Find where the given text appears and provide that cell's center as [x, y] coordinate. 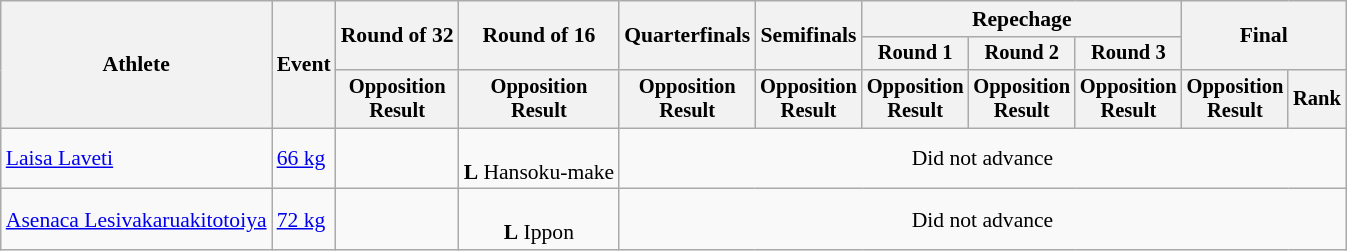
Laisa Laveti [136, 158]
Athlete [136, 64]
Event [304, 64]
L Hansoku-make [540, 158]
66 kg [304, 158]
L Ippon [540, 220]
Semifinals [808, 36]
Round 3 [1128, 54]
Repechage [1022, 19]
Round 1 [916, 54]
72 kg [304, 220]
Quarterfinals [687, 36]
Round of 16 [540, 36]
Round of 32 [398, 36]
Final [1264, 36]
Round 2 [1022, 54]
Asenaca Lesivakaruakitotoiya [136, 220]
Rank [1317, 99]
